Extract the [x, y] coordinate from the center of the cell holding the provided text.  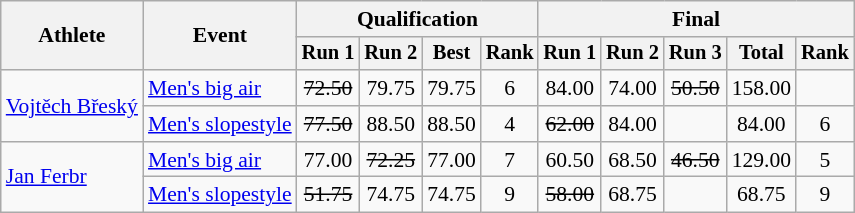
72.25 [390, 160]
Total [762, 54]
Qualification [418, 19]
58.00 [570, 195]
Athlete [72, 36]
Best [452, 54]
Vojtěch Břeský [72, 106]
Jan Ferbr [72, 178]
7 [510, 160]
72.50 [328, 88]
60.50 [570, 160]
Final [696, 19]
Run 3 [696, 54]
62.00 [570, 124]
51.75 [328, 195]
68.50 [632, 160]
74.00 [632, 88]
50.50 [696, 88]
5 [825, 160]
77.50 [328, 124]
129.00 [762, 160]
158.00 [762, 88]
Event [220, 36]
4 [510, 124]
46.50 [696, 160]
